Detect which cell encompasses the target text, then output its [X, Y] center coordinate. 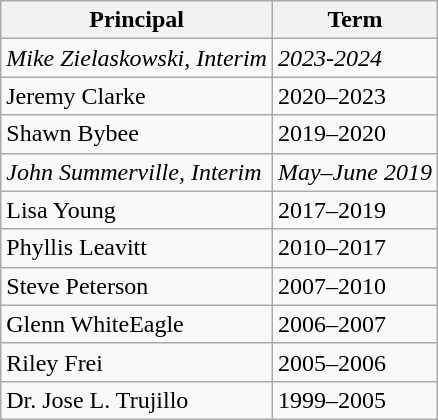
Dr. Jose L. Trujillo [137, 400]
2020–2023 [354, 96]
1999–2005 [354, 400]
Lisa Young [137, 210]
2019–2020 [354, 134]
2017–2019 [354, 210]
2005–2006 [354, 362]
2006–2007 [354, 324]
Phyllis Leavitt [137, 248]
2023-2024 [354, 58]
John Summerville, Interim [137, 172]
2007–2010 [354, 286]
Jeremy Clarke [137, 96]
Principal [137, 20]
Mike Zielaskowski, Interim [137, 58]
Glenn WhiteEagle [137, 324]
May–June 2019 [354, 172]
2010–2017 [354, 248]
Steve Peterson [137, 286]
Riley Frei [137, 362]
Shawn Bybee [137, 134]
Term [354, 20]
